Capture the cell that displays the provided text and extract its [X, Y] central coordinate. 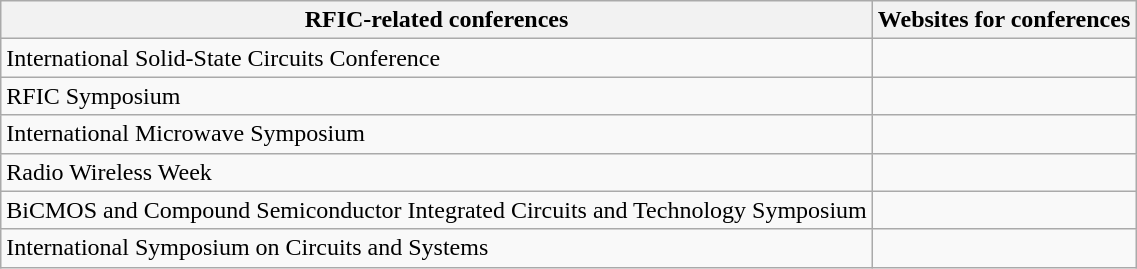
RFIC Symposium [437, 96]
RFIC-related conferences [437, 20]
International Solid-State Circuits Conference [437, 58]
International Symposium on Circuits and Systems [437, 248]
International Microwave Symposium [437, 134]
Websites for conferences [1004, 20]
Radio Wireless Week [437, 172]
BiCMOS and Compound Semiconductor Integrated Circuits and Technology Symposium [437, 210]
